Find where the given text appears and provide that cell's center as [x, y] coordinate. 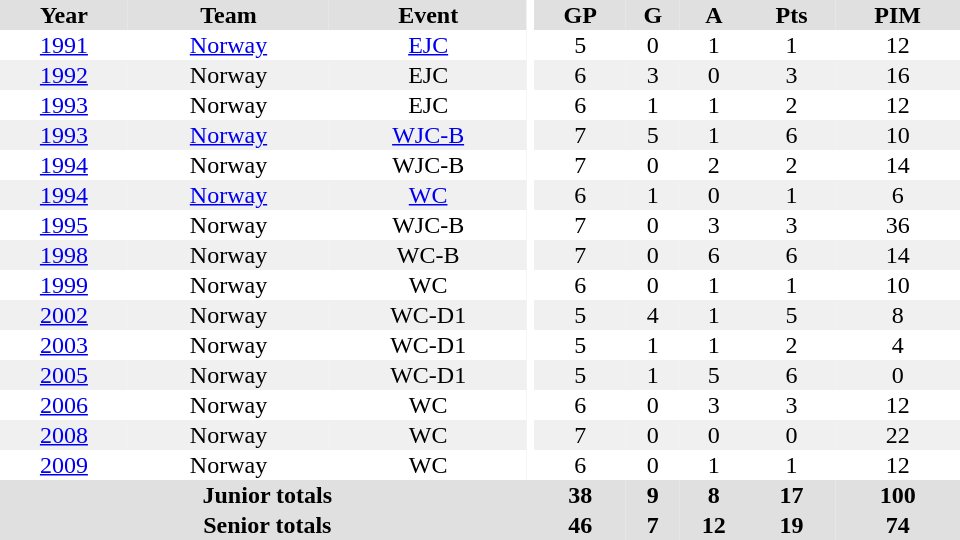
Senior totals [268, 525]
2009 [64, 465]
2005 [64, 375]
2006 [64, 405]
38 [580, 495]
9 [653, 495]
74 [898, 525]
22 [898, 435]
100 [898, 495]
PIM [898, 15]
2003 [64, 345]
17 [792, 495]
1998 [64, 255]
16 [898, 75]
A [714, 15]
Junior totals [268, 495]
GP [580, 15]
Team [228, 15]
Event [428, 15]
36 [898, 225]
1999 [64, 285]
Year [64, 15]
46 [580, 525]
1995 [64, 225]
Pts [792, 15]
1991 [64, 45]
WC-B [428, 255]
2008 [64, 435]
1992 [64, 75]
G [653, 15]
2002 [64, 315]
19 [792, 525]
